For the text-containing cell, return its midpoint in (x, y) coordinate format. 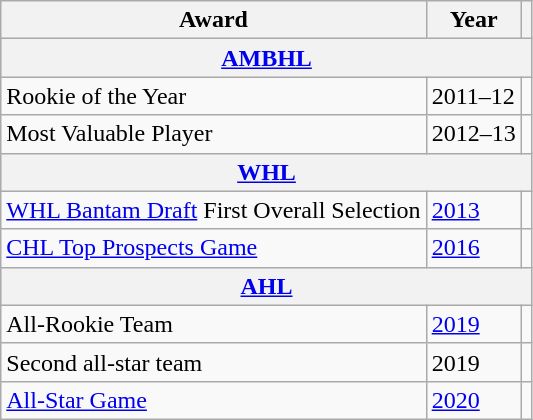
Year (474, 20)
Award (214, 20)
CHL Top Prospects Game (214, 248)
WHL (267, 172)
All-Rookie Team (214, 324)
Second all-star team (214, 362)
AMBHL (267, 58)
2011–12 (474, 96)
AHL (267, 286)
2013 (474, 210)
2020 (474, 400)
All-Star Game (214, 400)
2016 (474, 248)
Rookie of the Year (214, 96)
Most Valuable Player (214, 134)
WHL Bantam Draft First Overall Selection (214, 210)
2012–13 (474, 134)
